For the text-containing cell, return its midpoint in (x, y) coordinate format. 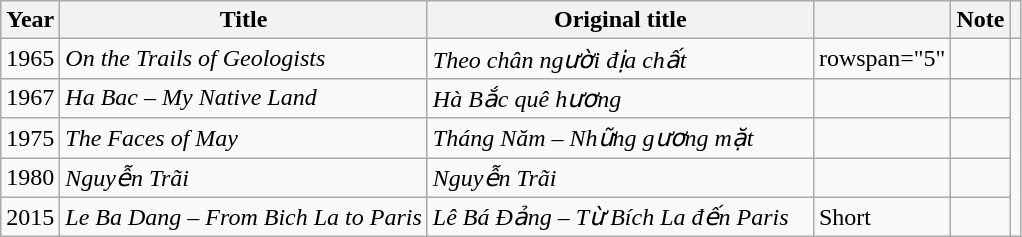
Lê Bá Đảng – Từ Bích La đến Paris (620, 217)
2015 (30, 217)
Ha Bac – My Native Land (244, 98)
Hà Bắc quê hương (620, 98)
1975 (30, 138)
On the Trails of Geologists (244, 59)
Tháng Năm – Những gương mặt (620, 138)
1980 (30, 178)
Original title (620, 20)
Le Ba Dang – From Bich La to Paris (244, 217)
Note (980, 20)
1967 (30, 98)
rowspan="5" (882, 59)
Title (244, 20)
The Faces of May (244, 138)
Theo chân người địa chất (620, 59)
Short (882, 217)
1965 (30, 59)
Year (30, 20)
